Pinpoint the cell where the given text exists, returning its (X, Y) midpoint coordinate. 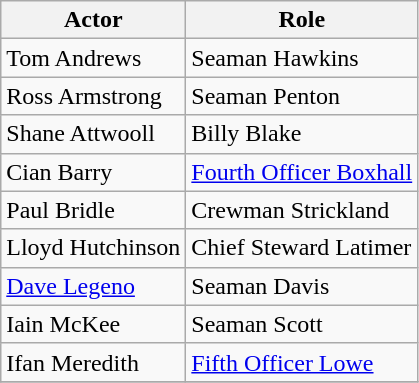
Ifan Meredith (94, 362)
Seaman Scott (302, 324)
Dave Legeno (94, 286)
Fifth Officer Lowe (302, 362)
Fourth Officer Boxhall (302, 172)
Lloyd Hutchinson (94, 248)
Seaman Davis (302, 286)
Role (302, 20)
Ross Armstrong (94, 96)
Cian Barry (94, 172)
Shane Attwooll (94, 134)
Iain McKee (94, 324)
Seaman Hawkins (302, 58)
Seaman Penton (302, 96)
Paul Bridle (94, 210)
Billy Blake (302, 134)
Chief Steward Latimer (302, 248)
Crewman Strickland (302, 210)
Tom Andrews (94, 58)
Actor (94, 20)
